Detect which cell encompasses the target text, then output its [X, Y] center coordinate. 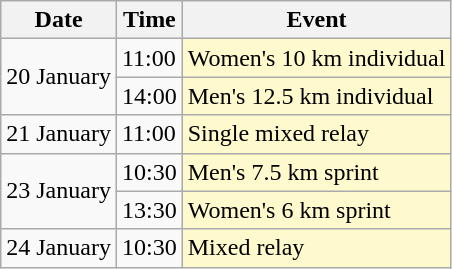
Single mixed relay [316, 134]
Women's 6 km sprint [316, 210]
Time [149, 20]
21 January [59, 134]
23 January [59, 191]
Date [59, 20]
14:00 [149, 96]
20 January [59, 77]
24 January [59, 248]
13:30 [149, 210]
Men's 12.5 km individual [316, 96]
Mixed relay [316, 248]
Event [316, 20]
Men's 7.5 km sprint [316, 172]
Women's 10 km individual [316, 58]
